Scan for the cell matching the given text and deliver its [X, Y] coordinate at center. 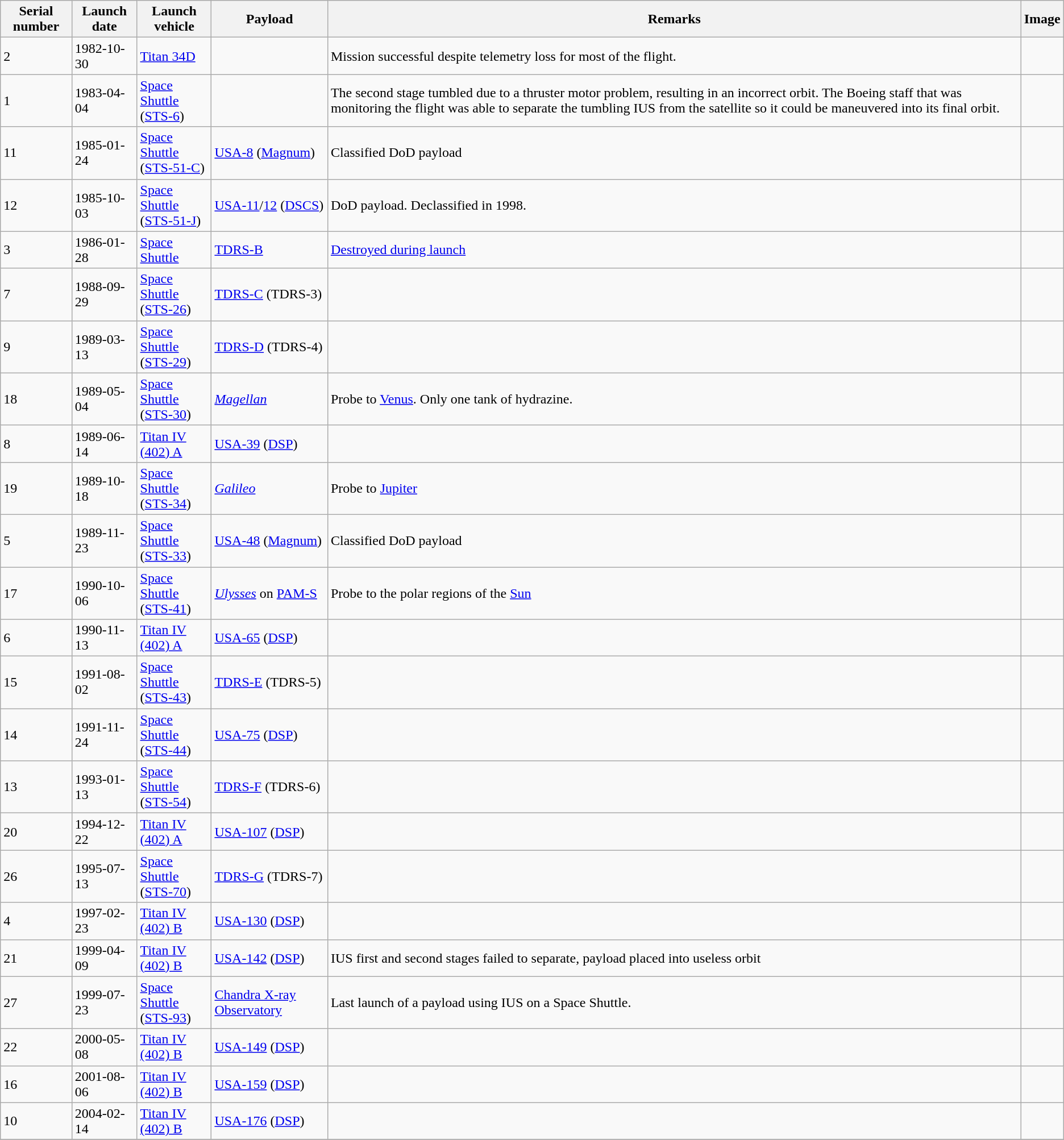
15 [36, 683]
TDRS-C (TDRS-3) [269, 294]
14 [36, 735]
Space Shuttle (STS-43) [174, 683]
1989-06-14 [105, 443]
22 [36, 1047]
Space Shuttle (STS-51-C) [174, 153]
1982-10-30 [105, 56]
Space Shuttle (STS-34) [174, 488]
1988-09-29 [105, 294]
USA-48 (Magnum) [269, 540]
Mission successful despite telemetry loss for most of the flight. [674, 56]
USA-149 (DSP) [269, 1047]
10 [36, 1121]
Space Shuttle (STS-6) [174, 101]
TDRS-G (TDRS-7) [269, 876]
9 [36, 347]
2 [36, 56]
1989-03-13 [105, 347]
12 [36, 205]
Probe to Jupiter [674, 488]
USA-8 (Magnum) [269, 153]
Space Shuttle (STS-33) [174, 540]
USA-159 (DSP) [269, 1084]
Space Shuttle (STS-30) [174, 399]
2001-08-06 [105, 1084]
1993-01-13 [105, 787]
1994-12-22 [105, 832]
TDRS-B [269, 250]
Image [1042, 19]
4 [36, 921]
Space Shuttle (STS-44) [174, 735]
Space Shuttle (STS-26) [174, 294]
1989-05-04 [105, 399]
Galileo [269, 488]
TDRS-D (TDRS-4) [269, 347]
TDRS-E (TDRS-5) [269, 683]
1990-11-13 [105, 638]
8 [36, 443]
1985-01-24 [105, 153]
5 [36, 540]
1995-07-13 [105, 876]
Space Shuttle (STS-54) [174, 787]
1999-04-09 [105, 958]
1986-01-28 [105, 250]
26 [36, 876]
16 [36, 1084]
Probe to the polar regions of the Sun [674, 593]
Space Shuttle (STS-51-J) [174, 205]
1991-08-02 [105, 683]
Destroyed during launch [674, 250]
Chandra X-ray Observatory [269, 1002]
1990-10-06 [105, 593]
USA-107 (DSP) [269, 832]
USA-65 (DSP) [269, 638]
IUS first and second stages failed to separate, payload placed into useless orbit [674, 958]
1989-10-18 [105, 488]
TDRS-F (TDRS-6) [269, 787]
20 [36, 832]
1989-11-23 [105, 540]
1 [36, 101]
Space Shuttle (STS-29) [174, 347]
USA-176 (DSP) [269, 1121]
1997-02-23 [105, 921]
USA-142 (DSP) [269, 958]
2000-05-08 [105, 1047]
Magellan [269, 399]
7 [36, 294]
19 [36, 488]
18 [36, 399]
1999-07-23 [105, 1002]
13 [36, 787]
3 [36, 250]
11 [36, 153]
Probe to Venus. Only one tank of hydrazine. [674, 399]
21 [36, 958]
1991-11-24 [105, 735]
USA-75 (DSP) [269, 735]
Serial number [36, 19]
DoD payload. Declassified in 1998. [674, 205]
1985-10-03 [105, 205]
27 [36, 1002]
17 [36, 593]
Space Shuttle (STS-93) [174, 1002]
USA-39 (DSP) [269, 443]
Launch date [105, 19]
Launch vehicle [174, 19]
Remarks [674, 19]
Space Shuttle (STS-70) [174, 876]
USA-11/12 (DSCS) [269, 205]
6 [36, 638]
Space Shuttle [174, 250]
Space Shuttle (STS-41) [174, 593]
Payload [269, 19]
Last launch of a payload using IUS on a Space Shuttle. [674, 1002]
Ulysses on PAM-S [269, 593]
USA-130 (DSP) [269, 921]
2004-02-14 [105, 1121]
1983-04-04 [105, 101]
Titan 34D [174, 56]
